Pinpoint the cell where the given text exists, returning its [x, y] midpoint coordinate. 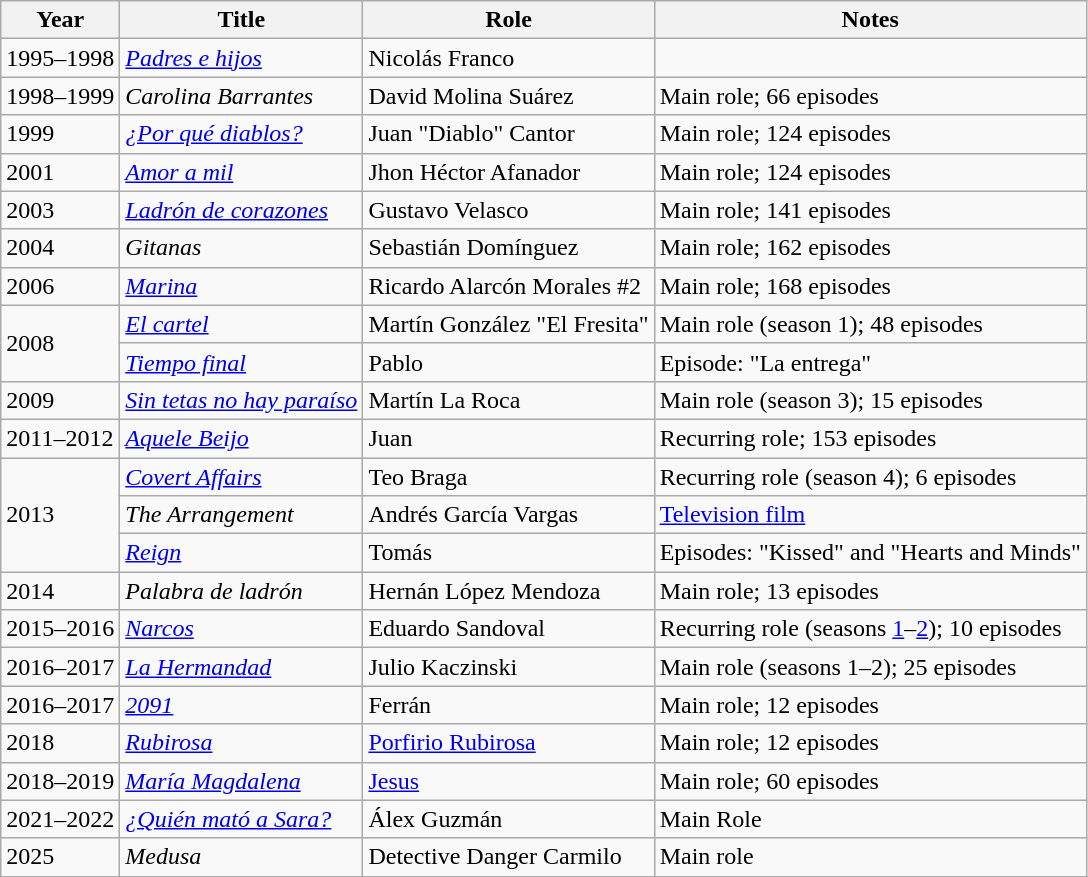
2015–2016 [60, 629]
Jesus [508, 781]
Martín González "El Fresita" [508, 324]
Detective Danger Carmilo [508, 857]
Main role [870, 857]
Main role; 141 episodes [870, 210]
Amor a mil [242, 172]
Episode: "La entrega" [870, 362]
La Hermandad [242, 667]
2021–2022 [60, 819]
Nicolás Franco [508, 58]
2009 [60, 400]
Palabra de ladrón [242, 591]
Pablo [508, 362]
Main role; 162 episodes [870, 248]
2018 [60, 743]
2025 [60, 857]
Álex Guzmán [508, 819]
Sin tetas no hay paraíso [242, 400]
Medusa [242, 857]
Gustavo Velasco [508, 210]
Main role (seasons 1–2); 25 episodes [870, 667]
Jhon Héctor Afanador [508, 172]
Ricardo Alarcón Morales #2 [508, 286]
Main role (season 1); 48 episodes [870, 324]
Television film [870, 515]
Tiempo final [242, 362]
2018–2019 [60, 781]
Main role (season 3); 15 episodes [870, 400]
Ferrán [508, 705]
Tomás [508, 553]
Teo Braga [508, 477]
Porfirio Rubirosa [508, 743]
Juan "Diablo" Cantor [508, 134]
Covert Affairs [242, 477]
2011–2012 [60, 438]
2006 [60, 286]
2091 [242, 705]
Episodes: "Kissed" and "Hearts and Minds" [870, 553]
Notes [870, 20]
1999 [60, 134]
David Molina Suárez [508, 96]
2013 [60, 515]
Main role; 13 episodes [870, 591]
Martín La Roca [508, 400]
1995–1998 [60, 58]
Marina [242, 286]
María Magdalena [242, 781]
2008 [60, 343]
Andrés García Vargas [508, 515]
Sebastián Domínguez [508, 248]
Main Role [870, 819]
2004 [60, 248]
Recurring role (seasons 1–2); 10 episodes [870, 629]
Ladrón de corazones [242, 210]
Rubirosa [242, 743]
¿Por qué diablos? [242, 134]
2003 [60, 210]
Julio Kaczinski [508, 667]
Narcos [242, 629]
Eduardo Sandoval [508, 629]
Carolina Barrantes [242, 96]
El cartel [242, 324]
Year [60, 20]
Title [242, 20]
Main role; 168 episodes [870, 286]
¿Quién mató a Sara? [242, 819]
Recurring role (season 4); 6 episodes [870, 477]
Reign [242, 553]
Padres e hijos [242, 58]
The Arrangement [242, 515]
Role [508, 20]
Gitanas [242, 248]
Main role; 60 episodes [870, 781]
Main role; 66 episodes [870, 96]
Juan [508, 438]
Hernán López Mendoza [508, 591]
Aquele Beijo [242, 438]
Recurring role; 153 episodes [870, 438]
2014 [60, 591]
1998–1999 [60, 96]
2001 [60, 172]
